Provide the (X, Y) coordinate of the cell's center where the given text is located.  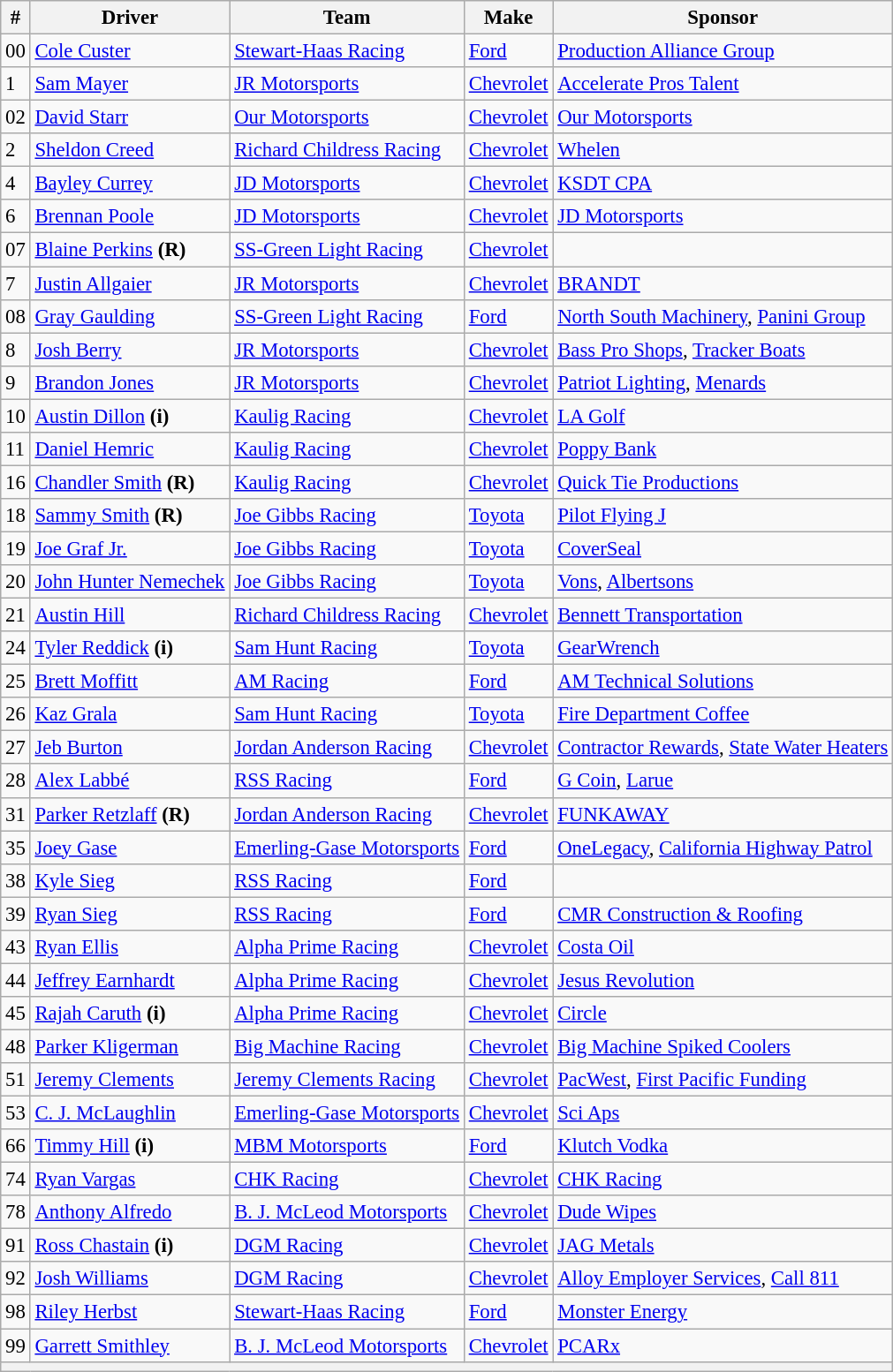
Vons, Albertsons (723, 582)
Circle (723, 1014)
Austin Hill (130, 615)
Quick Tie Productions (723, 482)
Austin Dillon (i) (130, 416)
25 (16, 682)
Big Machine Spiked Coolers (723, 1046)
Tyler Reddick (i) (130, 648)
Production Alliance Group (723, 51)
6 (16, 216)
Jesus Revolution (723, 980)
Garrett Smithley (130, 1346)
Accelerate Pros Talent (723, 84)
LA Golf (723, 416)
John Hunter Nemechek (130, 582)
Jeffrey Earnhardt (130, 980)
18 (16, 516)
7 (16, 283)
43 (16, 947)
45 (16, 1014)
9 (16, 382)
Sammy Smith (R) (130, 516)
# (16, 18)
MBM Motorsports (347, 1146)
Ryan Ellis (130, 947)
2 (16, 150)
Brett Moffitt (130, 682)
Cole Custer (130, 51)
Josh Berry (130, 350)
Sheldon Creed (130, 150)
G Coin, Larue (723, 781)
Daniel Hemric (130, 449)
KSDT CPA (723, 184)
FUNKAWAY (723, 814)
C. J. McLaughlin (130, 1113)
16 (16, 482)
19 (16, 548)
Brennan Poole (130, 216)
99 (16, 1346)
Make (508, 18)
Ross Chastain (i) (130, 1246)
Kyle Sieg (130, 880)
Dude Wipes (723, 1212)
Bayley Currey (130, 184)
Poppy Bank (723, 449)
CoverSeal (723, 548)
21 (16, 615)
Driver (130, 18)
26 (16, 714)
20 (16, 582)
Sponsor (723, 18)
53 (16, 1113)
38 (16, 880)
Riley Herbst (130, 1312)
Blaine Perkins (R) (130, 250)
Ryan Vargas (130, 1180)
98 (16, 1312)
39 (16, 914)
07 (16, 250)
11 (16, 449)
David Starr (130, 117)
Jeremy Clements (130, 1080)
51 (16, 1080)
Monster Energy (723, 1312)
10 (16, 416)
JAG Metals (723, 1246)
02 (16, 117)
Big Machine Racing (347, 1046)
AM Racing (347, 682)
Bass Pro Shops, Tracker Boats (723, 350)
AM Technical Solutions (723, 682)
Timmy Hill (i) (130, 1146)
Ryan Sieg (130, 914)
Gray Gaulding (130, 316)
Pilot Flying J (723, 516)
08 (16, 316)
BRANDT (723, 283)
Klutch Vodka (723, 1146)
92 (16, 1279)
Josh Williams (130, 1279)
Joe Graf Jr. (130, 548)
1 (16, 84)
00 (16, 51)
PCARx (723, 1346)
Costa Oil (723, 947)
Sci Aps (723, 1113)
44 (16, 980)
8 (16, 350)
78 (16, 1212)
35 (16, 848)
Justin Allgaier (130, 283)
74 (16, 1180)
Alloy Employer Services, Call 811 (723, 1279)
Chandler Smith (R) (130, 482)
91 (16, 1246)
Rajah Caruth (i) (130, 1014)
Team (347, 18)
Anthony Alfredo (130, 1212)
Joey Gase (130, 848)
48 (16, 1046)
North South Machinery, Panini Group (723, 316)
Contractor Rewards, State Water Heaters (723, 748)
Whelen (723, 150)
28 (16, 781)
CMR Construction & Roofing (723, 914)
Brandon Jones (130, 382)
Sam Mayer (130, 84)
OneLegacy, California Highway Patrol (723, 848)
Parker Retzlaff (R) (130, 814)
31 (16, 814)
Jeb Burton (130, 748)
4 (16, 184)
Fire Department Coffee (723, 714)
Kaz Grala (130, 714)
Parker Kligerman (130, 1046)
66 (16, 1146)
27 (16, 748)
GearWrench (723, 648)
Jeremy Clements Racing (347, 1080)
Alex Labbé (130, 781)
Bennett Transportation (723, 615)
Patriot Lighting, Menards (723, 382)
PacWest, First Pacific Funding (723, 1080)
24 (16, 648)
